Extract the (x, y) coordinate from the center of the cell holding the provided text.  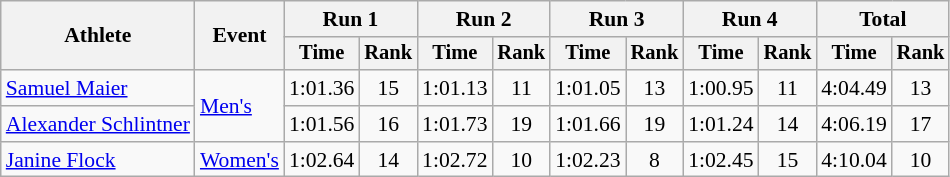
1:01.05 (588, 88)
Run 4 (750, 19)
1:01.73 (454, 124)
Run 1 (350, 19)
Men's (240, 106)
Event (240, 36)
Samuel Maier (98, 88)
15 (388, 88)
Run 2 (484, 19)
Athlete (98, 36)
1:01.66 (588, 124)
4:04.49 (854, 88)
1:01.24 (720, 124)
Total (882, 19)
1:01.13 (454, 88)
1:01.36 (322, 88)
17 (921, 124)
1:00.95 (720, 88)
16 (388, 124)
Alexander Schlintner (98, 124)
4:06.19 (854, 124)
1:01.56 (322, 124)
Run 3 (616, 19)
14 (788, 124)
